Capture the cell that displays the provided text and extract its [x, y] central coordinate. 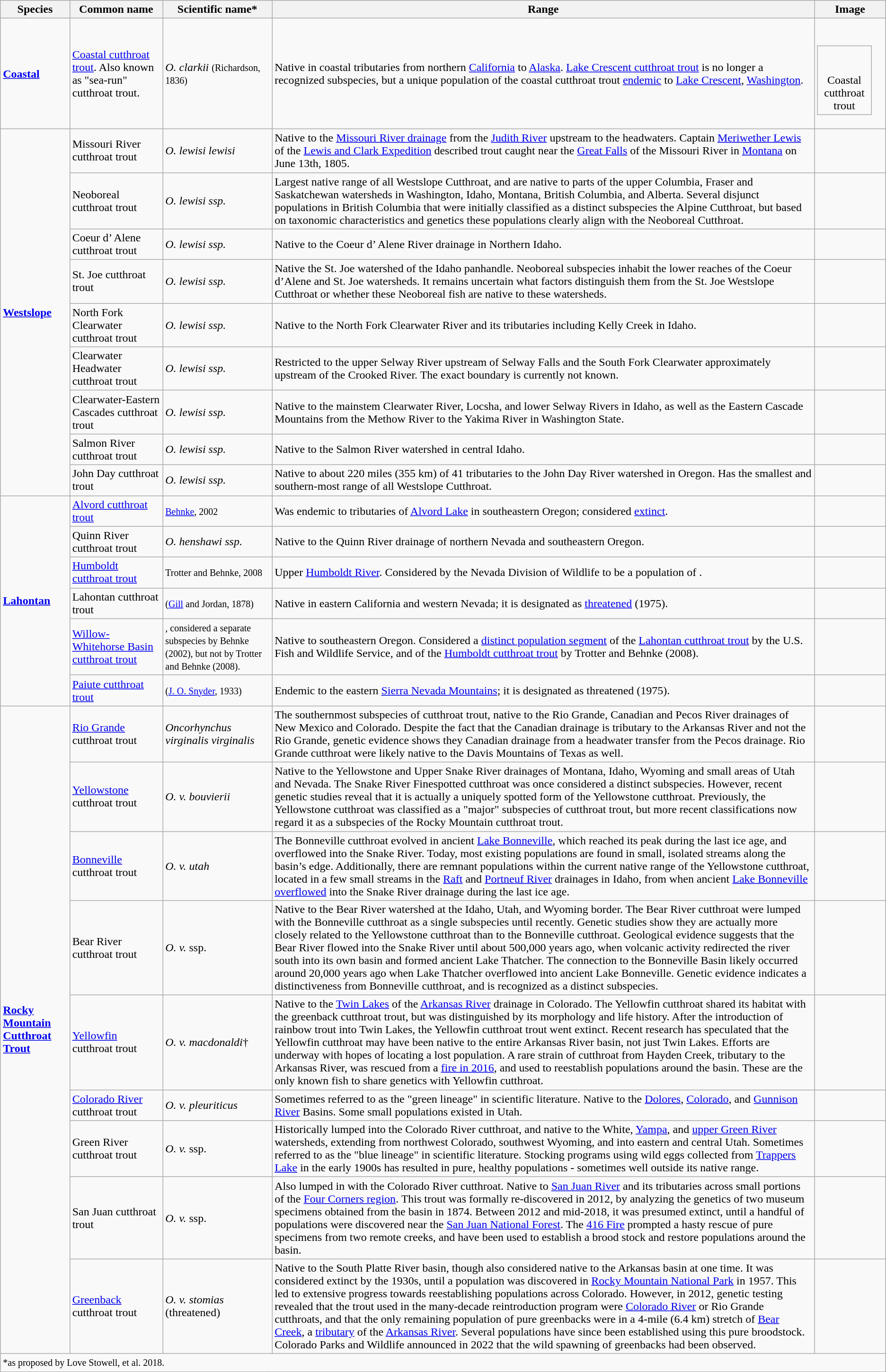
John Day cutthroat trout [116, 480]
O. v. utah [218, 866]
Coeur d’ Alene cutthroat trout [116, 244]
(J. O. Snyder, 1933) [218, 690]
Native in eastern California and western Nevada; it is designated as threatened (1975). [543, 603]
, considered a separate subspecies by Behnke (2002), but not by Trotter and Behnke (2008). [218, 646]
Yellowfin cutthroat trout [116, 1043]
Green River cutthroat trout [116, 1149]
Willow-Whitehorse Basin cutthroat trout [116, 646]
Bear River cutthroat trout [116, 948]
Image [850, 9]
Clearwater Headwater cutthroat trout [116, 369]
O. clarkii (Richardson, 1836) [218, 74]
Trotter and Behnke, 2008 [218, 573]
San Juan cutthroat trout [116, 1218]
O. v. macdonaldi† [218, 1043]
Native to the Quinn River drainage of northern Nevada and southeastern Oregon. [543, 541]
Endemic to the eastern Sierra Nevada Mountains; it is designated as threatened (1975). [543, 690]
*as proposed by Love Stowell, et al. 2018. [443, 1363]
Range [543, 9]
Coastal [35, 74]
Rio Grande cutthroat trout [116, 734]
Colorado River cutthroat trout [116, 1106]
Behnke, 2002 [218, 511]
Native to the Salmon River watershed in central Idaho. [543, 450]
Was endemic to tributaries of Alvord Lake in southeastern Oregon; considered extinct. [543, 511]
Coastal cutthroat trout. Also known as "sea-run" cutthroat trout. [116, 74]
O. lewisi lewisi [218, 150]
Rocky Mountain Cutthroat Trout [35, 1030]
Neoboreal cutthroat trout [116, 201]
O. v. bouvierii [218, 797]
Quinn River cutthroat trout [116, 541]
Clearwater-Eastern Cascades cutthroat trout [116, 412]
Upper Humboldt River. Considered by the Nevada Division of Wildlife to be a population of . [543, 573]
St. Joe cutthroat trout [116, 282]
Yellowstone cutthroat trout [116, 797]
Lahontan [35, 601]
O. v. stomias (threatened) [218, 1306]
Species [35, 9]
Common name [116, 9]
Alvord cutthroat trout [116, 511]
Scientific name* [218, 9]
Native to the Coeur d’ Alene River drainage in Northern Idaho. [543, 244]
North Fork Clearwater cutthroat trout [116, 325]
Native to the North Fork Clearwater River and its tributaries including Kelly Creek in Idaho. [543, 325]
Humboldt cutthroat trout [116, 573]
Missouri River cutthroat trout [116, 150]
Salmon River cutthroat trout [116, 450]
(Gill and Jordan, 1878) [218, 603]
Oncorhynchus virginalis virginalis [218, 734]
Bonneville cutthroat trout [116, 866]
Westslope [35, 312]
Paiute cutthroat trout [116, 690]
O. henshawi ssp. [218, 541]
O. v. pleuriticus [218, 1106]
Lahontan cutthroat trout [116, 603]
Greenback cutthroat trout [116, 1306]
